Provide the [x, y] coordinate of the cell's center where the given text is located.  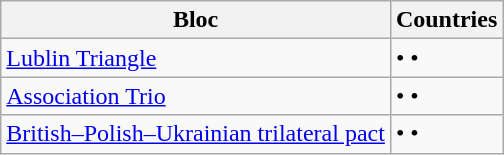
Bloc [196, 20]
British–Polish–Ukrainian trilateral pact [196, 134]
Lublin Triangle [196, 58]
Countries [446, 20]
Association Trio [196, 96]
